Search for the cell housing the specified text and yield its (X, Y) center coordinate. 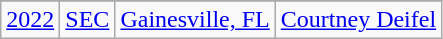
SEC (88, 20)
Gainesville, FL (195, 20)
Courtney Deifel (358, 20)
2022 (30, 20)
